Locate the cell with the specified text and output its (X, Y) center coordinate. 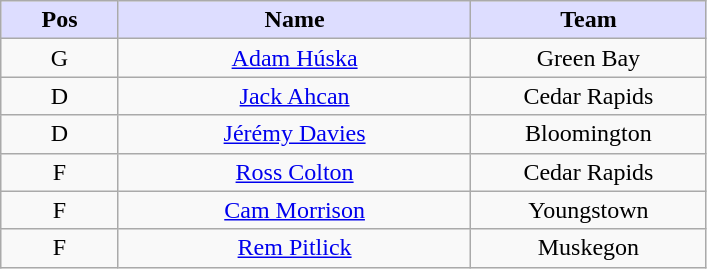
Jack Ahcan (294, 96)
Cam Morrison (294, 210)
Rem Pitlick (294, 248)
Green Bay (588, 58)
G (60, 58)
Pos (60, 20)
Bloomington (588, 134)
Team (588, 20)
Jérémy Davies (294, 134)
Adam Húska (294, 58)
Ross Colton (294, 172)
Name (294, 20)
Youngstown (588, 210)
Muskegon (588, 248)
